Scan for the cell matching the given text and deliver its (x, y) coordinate at center. 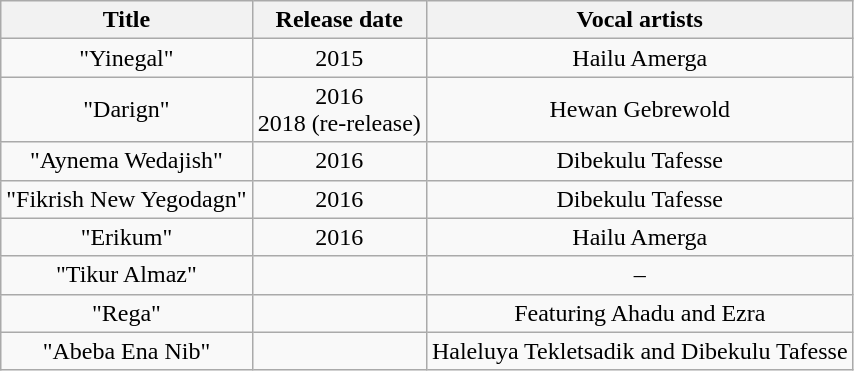
"Yinegal" (126, 58)
Featuring Ahadu and Ezra (640, 313)
2015 (339, 58)
"Fikrish New Yegodagn" (126, 199)
Vocal artists (640, 20)
"Rega" (126, 313)
Title (126, 20)
"Abeba Ena Nib" (126, 351)
"Darign" (126, 110)
20162018 (re-release) (339, 110)
Hewan Gebrewold (640, 110)
"Tikur Almaz" (126, 275)
– (640, 275)
Haleluya Tekletsadik and Dibekulu Tafesse (640, 351)
"Aynema Wedajish" (126, 161)
"Erikum" (126, 237)
Release date (339, 20)
